Output the (X, Y) coordinate of the center of the cell containing the given text.  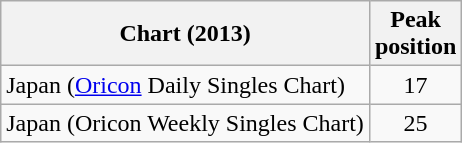
Japan (Oricon Weekly Singles Chart) (186, 123)
25 (415, 123)
17 (415, 85)
Peakposition (415, 34)
Chart (2013) (186, 34)
Japan (Oricon Daily Singles Chart) (186, 85)
